Output the (x, y) coordinate of the center of the cell containing the given text.  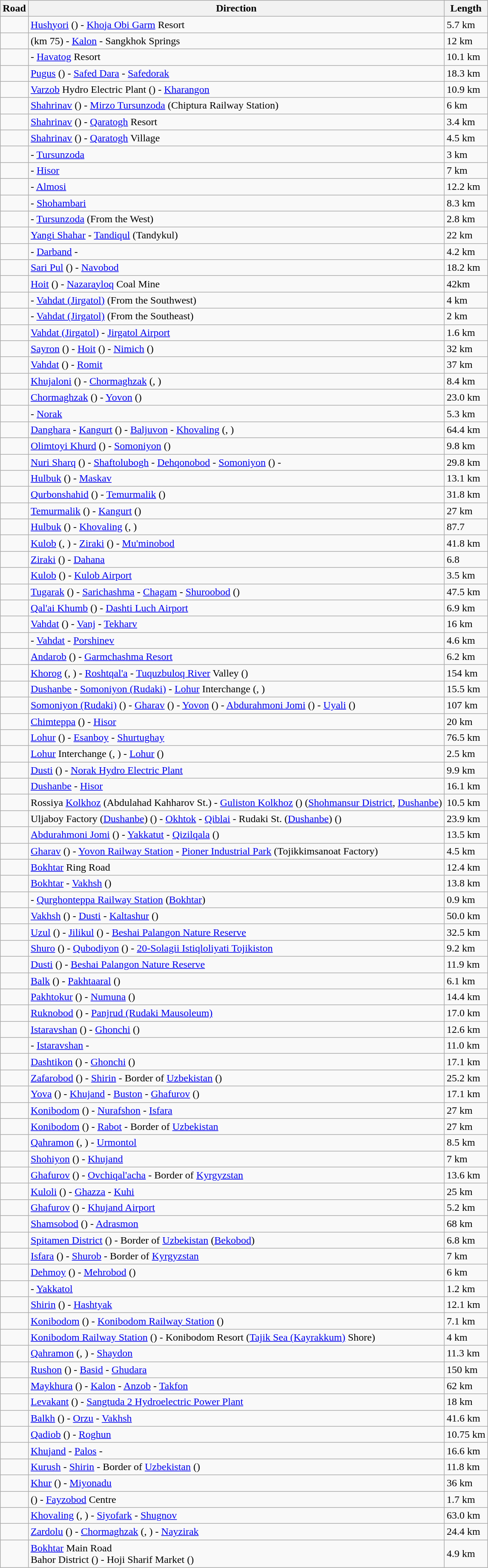
Zafarobod () - Shirin - Border of Uzbekistan () (236, 1078)
25 km (466, 1191)
Shirin () - Hashtyak (236, 1305)
42km (466, 284)
Sayron () - Hoit () - Nimich () (236, 349)
Khujaloni () - Chormaghzak (, ) (236, 381)
Rossiya Kolkhoz (Abdulahad Kahharov St.) - Guliston Kolkhoz () (Shohmansur District, Dushanbe) (236, 803)
68 km (466, 1224)
- Norak (236, 413)
63.0 km (466, 1516)
Chormaghzak () - Yovon () (236, 397)
- Istaravshan - (236, 1046)
17.0 km (466, 1013)
Bokhtar Ring Road (236, 867)
12.2 km (466, 186)
Dushanbe - Somoniyon (Rudaki) - Lohur Interchange (, ) (236, 689)
Ziraki () - Dahana (236, 559)
Khujand - Palos - (236, 1450)
Lohur Interchange (, ) - Lohur () (236, 754)
Tugarak () - Sarichashma - Chagam - Shuroobod () (236, 592)
6.2 km (466, 656)
Pakhtokur () - Numuna () (236, 997)
13.5 km (466, 835)
1.6 km (466, 333)
18.3 km (466, 73)
Hushyori () - Khoja Obi Garm Resort (236, 25)
Dehmoy () - Mehrobod () (236, 1273)
Length (466, 9)
- Vahdat - Porshinev (236, 640)
Konibodom () - Konibodom Railway Station () (236, 1321)
Olimtoyi Khurd () - Somoniyon () (236, 446)
Qadiob () - Roghun (236, 1434)
- Tursunzoda (From the West) (236, 219)
Ghafurov () - Khujand Airport (236, 1207)
15.5 km (466, 689)
13.1 km (466, 479)
87.7 (466, 527)
Shohiyon () - Khujand (236, 1159)
- Yakkatol (236, 1289)
3.5 km (466, 576)
14.4 km (466, 997)
Khovaling (, ) - Siyofark - Shugnov (236, 1516)
Spitamen District () - Border of Uzbekistan (Bekobod) (236, 1240)
25.2 km (466, 1078)
12.4 km (466, 867)
Gharav () - Yovon Railway Station - Pioner Industrial Park (Tojikkimsanoat Factory) (236, 851)
76.5 km (466, 738)
3.4 km (466, 122)
12 km (466, 41)
4.2 km (466, 252)
Vahdat () - Romit (236, 365)
18.2 km (466, 268)
Qahramon (, ) - Shaydon (236, 1353)
7.1 km (466, 1321)
11.8 km (466, 1467)
8.5 km (466, 1143)
6.8 km (466, 1240)
Shuro () - Qubodiyon () - 20-Solagii Istiqloliyati Tojikiston (236, 948)
Shahrinav () - Qaratogh Village (236, 138)
Vakhsh () - Dusti - Kaltashur () (236, 916)
Danghara - Kangurt () - Baljuvon - Khovaling (, ) (236, 430)
Chimteppa () - Hisor (236, 722)
10.5 km (466, 803)
Uzul () - Jilikul () - Beshai Palangon Nature Reserve (236, 932)
5.7 km (466, 25)
Andarob () - Garmchashma Resort (236, 656)
Yova () - Khujand - Buston - Ghafurov () (236, 1094)
Konibodom Railway Station () - Konibodom Resort (Tajik Sea (Kayrakkum) Shore) (236, 1337)
Yangi Shahar - Tandiqul (Tandykul) (236, 235)
() - Fayzobod Centre (236, 1499)
Bokhtar - Vakhsh () (236, 883)
10.1 km (466, 57)
32.5 km (466, 932)
- Hisor (236, 170)
41.8 km (466, 543)
- Vahdat (Jirgatol) (From the Southwest) (236, 300)
- Qurghonteppa Railway Station (Bokhtar) (236, 900)
Kuloli () - Ghazza - Kuhi (236, 1191)
Pugus () - Safed Dara - Safedorak (236, 73)
Balkh () - Orzu - Vakhsh (236, 1418)
8.4 km (466, 381)
Kulob () - Kulob Airport (236, 576)
10.9 km (466, 89)
- Shohambari (236, 203)
41.6 km (466, 1418)
6.1 km (466, 980)
31.8 km (466, 495)
5.2 km (466, 1207)
Shahrinav () - Mirzo Tursunzoda (Chiptura Railway Station) (236, 106)
Kulob (, ) - Ziraki () - Mu'minobod (236, 543)
Ruknobod () - Panjrud (Rudaki Mausoleum) (236, 1013)
11.9 km (466, 964)
Nuri Sharq () - Shaftolubogh - Dehqonobod - Somoniyon () - (236, 462)
Ghafurov () - Ovchiqal'acha - Border of Kyrgyzstan (236, 1175)
Khorog (, ) - Roshtqal'a - Tuquzbuloq River Valley () (236, 673)
Road (14, 9)
Rushon () - Basid - Ghudara (236, 1370)
23.0 km (466, 397)
22 km (466, 235)
11.0 km (466, 1046)
Shahrinav () - Qaratogh Resort (236, 122)
Vahdat () - Vanj - Tekharv (236, 624)
Qal'ai Khumb () - Dashti Luch Airport (236, 608)
Isfara () - Shurob - Border of Kyrgyzstan (236, 1256)
Konibodom () - Nurafshon - Isfara (236, 1110)
9.8 km (466, 446)
24.4 km (466, 1532)
Uljaboy Factory (Dushanbe) () - Okhtok - Qiblai - Rudaki St. (Dushanbe) () (236, 819)
(km 75) - Kalon - Sangkhok Springs (236, 41)
Hoit () - Nazarayloq Coal Mine (236, 284)
150 km (466, 1370)
Varzob Hydro Electric Plant () - Kharangon (236, 89)
50.0 km (466, 916)
Maykhura () - Kalon - Anzob - Takfon (236, 1386)
8.3 km (466, 203)
Somoniyon (Rudaki) () - Gharav () - Yovon () - Abdurahmoni Jomi () - Uyali () (236, 705)
23.9 km (466, 819)
16.1 km (466, 786)
2.5 km (466, 754)
Konibodom () - Rabot - Border of Uzbekistan (236, 1127)
2.8 km (466, 219)
12.1 km (466, 1305)
Sari Pul () - Navobod (236, 268)
Direction (236, 9)
154 km (466, 673)
Bokhtar Main RoadBahor District () - Hoji Sharif Market () (236, 1554)
Istaravshan () - Ghonchi () (236, 1029)
20 km (466, 722)
Lohur () - Esanboy - Shurtughay (236, 738)
32 km (466, 349)
- Vahdat (Jirgatol) (From the Southeast) (236, 316)
Dashtikon () - Ghonchi () (236, 1062)
2 km (466, 316)
9.9 km (466, 770)
Dusti () - Norak Hydro Electric Plant (236, 770)
11.3 km (466, 1353)
64.4 km (466, 430)
1.2 km (466, 1289)
107 km (466, 705)
4.6 km (466, 640)
4.9 km (466, 1554)
6.8 (466, 559)
Abdurahmoni Jomi () - Yakkatut - Qizilqala () (236, 835)
16 km (466, 624)
13.8 km (466, 883)
1.7 km (466, 1499)
Temurmalik () - Kangurt () (236, 511)
Dusti () - Beshai Palangon Nature Reserve (236, 964)
- Tursunzoda (236, 154)
9.2 km (466, 948)
47.5 km (466, 592)
Hulbuk () - Maskav (236, 479)
0.9 km (466, 900)
Balk () - Pakhtaaral () (236, 980)
- Havatog Resort (236, 57)
Dushanbe - Hisor (236, 786)
Hulbuk () - Khovaling (, ) (236, 527)
Vahdat (Jirgatol) - Jirgatol Airport (236, 333)
- Darband - (236, 252)
Qahramon (, ) - Urmontol (236, 1143)
Zardolu () - Chormaghzak (, ) - Nayzirak (236, 1532)
29.8 km (466, 462)
5.3 km (466, 413)
62 km (466, 1386)
Kurush - Shirin - Border of Uzbekistan () (236, 1467)
6.9 km (466, 608)
Qurbonshahid () - Temurmalik () (236, 495)
36 km (466, 1483)
18 km (466, 1402)
12.6 km (466, 1029)
- Almosi (236, 186)
Levakant () - Sangtuda 2 Hydroelectric Power Plant (236, 1402)
3 km (466, 154)
Khur () - Miyonadu (236, 1483)
10.75 km (466, 1434)
Shamsobod () - Adrasmon (236, 1224)
16.6 km (466, 1450)
13.6 km (466, 1175)
37 km (466, 365)
